Locate the cell with the specified text and output its (x, y) center coordinate. 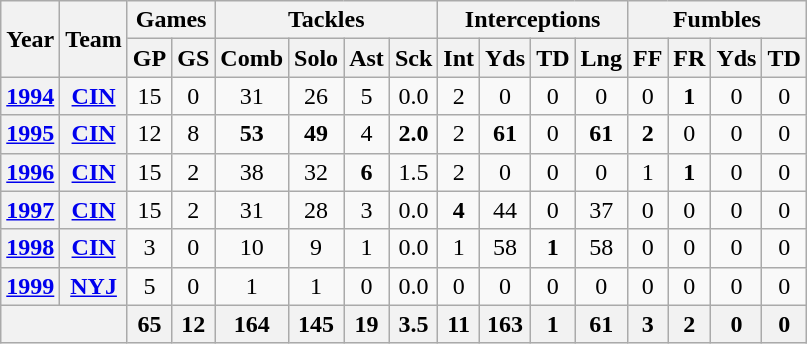
Team (94, 39)
10 (252, 248)
38 (252, 172)
Year (30, 39)
2.0 (413, 134)
6 (367, 172)
65 (149, 324)
11 (459, 324)
Interceptions (533, 20)
3.5 (413, 324)
37 (601, 210)
FR (690, 58)
Comb (252, 58)
28 (316, 210)
FF (647, 58)
8 (194, 134)
GS (194, 58)
Int (459, 58)
32 (316, 172)
GP (149, 58)
9 (316, 248)
164 (252, 324)
Solo (316, 58)
1998 (30, 248)
163 (506, 324)
Fumbles (716, 20)
1996 (30, 172)
19 (367, 324)
145 (316, 324)
Sck (413, 58)
44 (506, 210)
1999 (30, 286)
1995 (30, 134)
Tackles (326, 20)
Games (170, 20)
53 (252, 134)
Lng (601, 58)
1994 (30, 96)
1997 (30, 210)
49 (316, 134)
Ast (367, 58)
26 (316, 96)
1.5 (413, 172)
NYJ (94, 286)
